Output the [X, Y] coordinate of the center of the cell containing the given text.  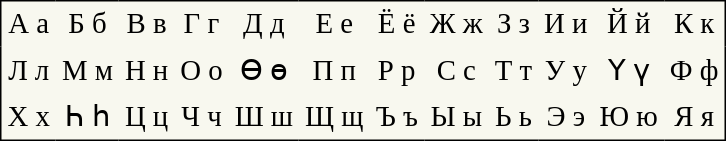
Ъ ъ [396, 116]
Ь ь [514, 116]
П п [334, 69]
Ы ы [456, 116]
Е е [334, 24]
Щ щ [334, 116]
Ё ё [396, 24]
Г г [201, 24]
Ч ч [201, 116]
Я я [694, 116]
Ю ю [628, 116]
Ө ө [264, 69]
Й й [628, 24]
Ш ш [264, 116]
З з [514, 24]
Х х [28, 116]
Ж ж [456, 24]
Ф ф [694, 69]
Н н [146, 69]
У у [566, 69]
О о [201, 69]
Б б [88, 24]
Э э [566, 116]
Р р [396, 69]
Һ һ [88, 116]
С с [456, 69]
Ц ц [146, 116]
И и [566, 24]
Ү ү [628, 69]
Л л [28, 69]
В в [146, 24]
М м [88, 69]
Т т [514, 69]
К к [694, 24]
А а [28, 24]
Д д [264, 24]
